Provide the (x, y) coordinate of the cell's center where the given text is located.  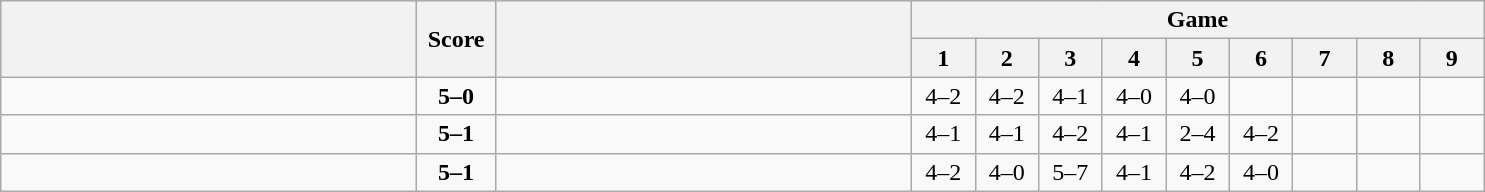
5–7 (1071, 172)
5–0 (456, 96)
4 (1134, 58)
1 (943, 58)
2 (1007, 58)
5 (1198, 58)
Score (456, 39)
7 (1325, 58)
Game (1197, 20)
8 (1388, 58)
3 (1071, 58)
2–4 (1198, 134)
9 (1452, 58)
6 (1261, 58)
